Identify which cell holds the provided text, then report its (X, Y) central coordinate. 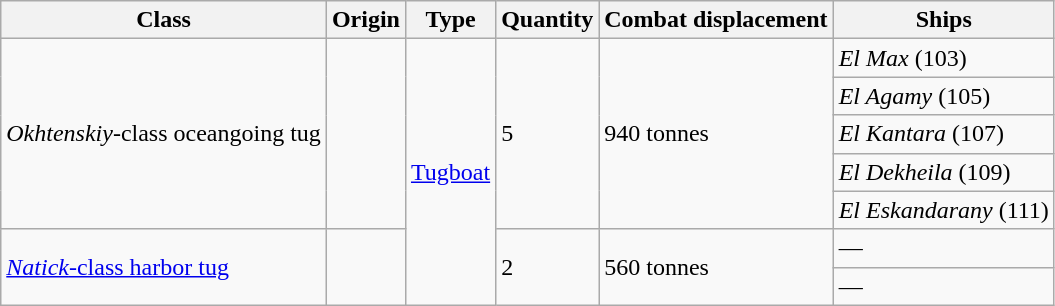
Combat displacement (716, 20)
Tugboat (450, 172)
Ships (944, 20)
Class (164, 20)
Quantity (548, 20)
940 tonnes (716, 134)
560 tonnes (716, 267)
El Kantara (107) (944, 134)
2 (548, 267)
El Max (103) (944, 58)
El Dekheila (109) (944, 172)
5 (548, 134)
Type (450, 20)
El Eskandarany (111) (944, 210)
Origin (366, 20)
Okhtenskiy-class oceangoing tug (164, 134)
Natick-class harbor tug (164, 267)
El Agamy (105) (944, 96)
